Scan for the cell matching the given text and deliver its (x, y) coordinate at center. 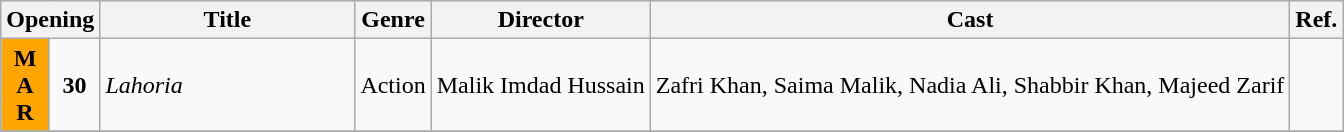
Lahoria (228, 85)
Ref. (1316, 20)
MAR (26, 85)
Director (540, 20)
Opening (50, 20)
30 (74, 85)
Action (393, 85)
Cast (970, 20)
Malik Imdad Hussain (540, 85)
Genre (393, 20)
Zafri Khan, Saima Malik, Nadia Ali, Shabbir Khan, Majeed Zarif (970, 85)
Title (228, 20)
